Search for the cell housing the specified text and yield its (x, y) center coordinate. 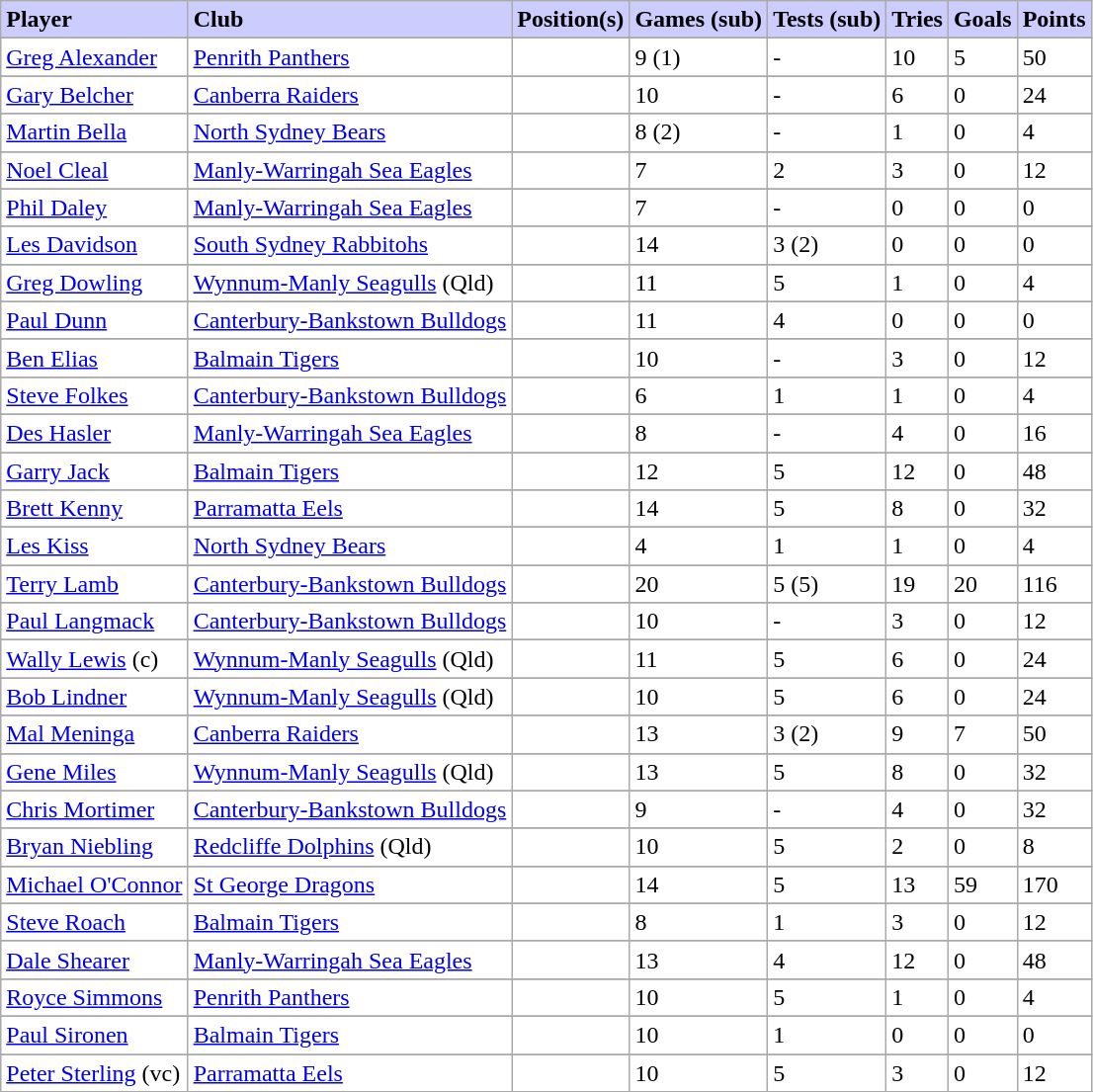
Mal Meninga (95, 734)
Player (95, 20)
South Sydney Rabbitohs (350, 245)
Terry Lamb (95, 584)
Redcliffe Dolphins (Qld) (350, 847)
9 (1) (699, 57)
116 (1053, 584)
Wally Lewis (c) (95, 659)
Brett Kenny (95, 509)
8 (2) (699, 132)
170 (1053, 884)
Paul Dunn (95, 320)
Martin Bella (95, 132)
Greg Dowling (95, 283)
Points (1053, 20)
Noel Cleal (95, 170)
19 (917, 584)
Ben Elias (95, 358)
Gene Miles (95, 772)
Dale Shearer (95, 960)
Steve Folkes (95, 395)
Bob Lindner (95, 697)
16 (1053, 433)
Goals (982, 20)
Steve Roach (95, 922)
Gary Belcher (95, 95)
Bryan Niebling (95, 847)
Phil Daley (95, 208)
59 (982, 884)
Position(s) (571, 20)
Greg Alexander (95, 57)
Les Davidson (95, 245)
Peter Sterling (vc) (95, 1072)
Des Hasler (95, 433)
5 (5) (827, 584)
Chris Mortimer (95, 809)
Michael O'Connor (95, 884)
Les Kiss (95, 546)
Paul Sironen (95, 1035)
St George Dragons (350, 884)
Club (350, 20)
Games (sub) (699, 20)
Tries (917, 20)
Paul Langmack (95, 622)
Garry Jack (95, 471)
Royce Simmons (95, 997)
Tests (sub) (827, 20)
